Return [X, Y] of the center of cell containing provided text 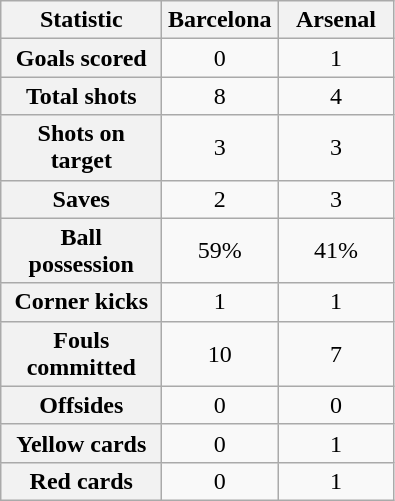
Saves [82, 199]
Goals scored [82, 58]
Corner kicks [82, 302]
Yellow cards [82, 443]
Arsenal [336, 20]
Ball possession [82, 250]
Shots on target [82, 148]
8 [220, 96]
Fouls committed [82, 354]
Barcelona [220, 20]
Offsides [82, 405]
Total shots [82, 96]
10 [220, 354]
Red cards [82, 481]
2 [220, 199]
41% [336, 250]
7 [336, 354]
Statistic [82, 20]
59% [220, 250]
4 [336, 96]
